Find where the given text appears and provide that cell's center as (x, y) coordinate. 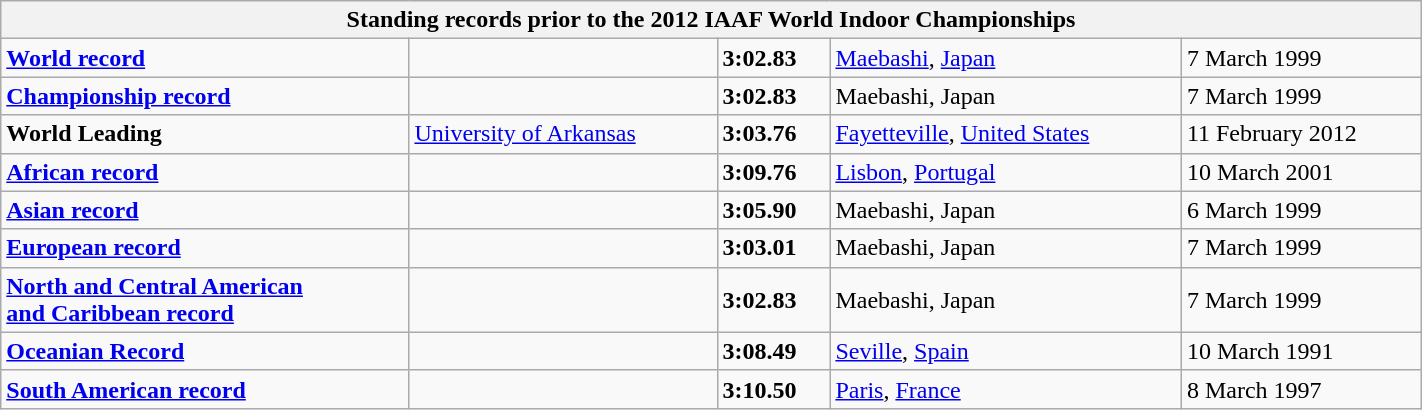
8 March 1997 (1301, 389)
European record (205, 248)
11 February 2012 (1301, 134)
3:05.90 (774, 210)
Fayetteville, United States (1006, 134)
3:03.01 (774, 248)
10 March 1991 (1301, 351)
Oceanian Record (205, 351)
3:08.49 (774, 351)
Standing records prior to the 2012 IAAF World Indoor Championships (711, 20)
University of Arkansas (563, 134)
World record (205, 58)
African record (205, 172)
Seville, Spain (1006, 351)
Asian record (205, 210)
Championship record (205, 96)
6 March 1999 (1301, 210)
Lisbon, Portugal (1006, 172)
North and Central American and Caribbean record (205, 300)
3:09.76 (774, 172)
Paris, France (1006, 389)
South American record (205, 389)
3:10.50 (774, 389)
10 March 2001 (1301, 172)
3:03.76 (774, 134)
World Leading (205, 134)
